For the text-containing cell, return its midpoint in (x, y) coordinate format. 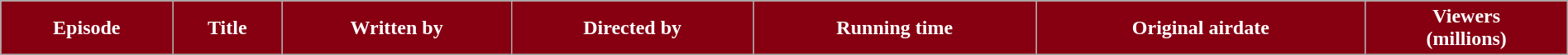
Original airdate (1201, 28)
Episode (87, 28)
Directed by (632, 28)
Title (227, 28)
Running time (895, 28)
Written by (397, 28)
Viewers(millions) (1466, 28)
